Pinpoint the cell where the given text exists, returning its (X, Y) midpoint coordinate. 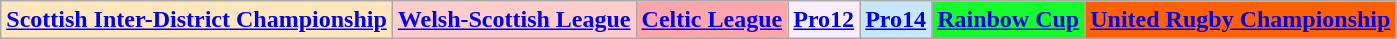
Rainbow Cup (1008, 20)
Scottish Inter-District Championship (197, 20)
Welsh-Scottish League (514, 20)
Pro14 (896, 20)
Celtic League (712, 20)
Pro12 (824, 20)
United Rugby Championship (1240, 20)
